Find where the given text appears and provide that cell's center as (X, Y) coordinate. 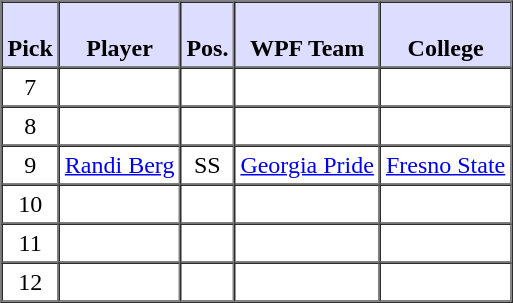
12 (30, 282)
Fresno State (446, 166)
11 (30, 244)
Pos. (207, 35)
Randi Berg (120, 166)
Player (120, 35)
7 (30, 88)
SS (207, 166)
8 (30, 126)
9 (30, 166)
Georgia Pride (307, 166)
10 (30, 204)
Pick (30, 35)
College (446, 35)
WPF Team (307, 35)
